Detect which cell encompasses the target text, then output its [X, Y] center coordinate. 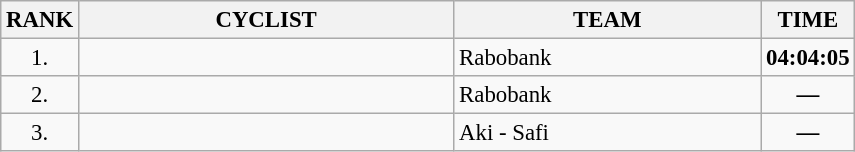
TEAM [608, 20]
1. [40, 58]
CYCLIST [266, 20]
RANK [40, 20]
04:04:05 [808, 58]
2. [40, 95]
Aki - Safi [608, 133]
TIME [808, 20]
3. [40, 133]
